Extract the (X, Y) coordinate from the center of the cell holding the provided text.  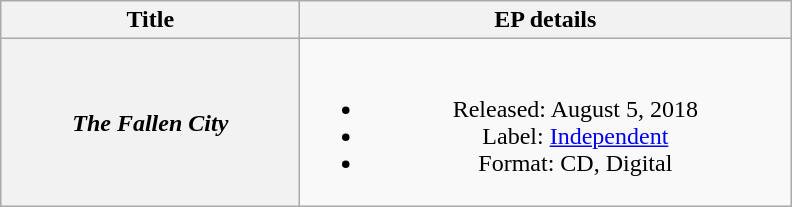
The Fallen City (150, 122)
Title (150, 20)
Released: August 5, 2018Label: IndependentFormat: CD, Digital (546, 122)
EP details (546, 20)
